Determine the (x, y) coordinate at the center of the cell enclosing the given text.  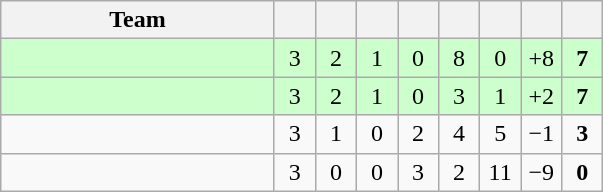
8 (460, 58)
Team (138, 20)
−9 (542, 172)
4 (460, 134)
5 (500, 134)
11 (500, 172)
+8 (542, 58)
+2 (542, 96)
−1 (542, 134)
